Pinpoint the cell where the given text exists, returning its (x, y) midpoint coordinate. 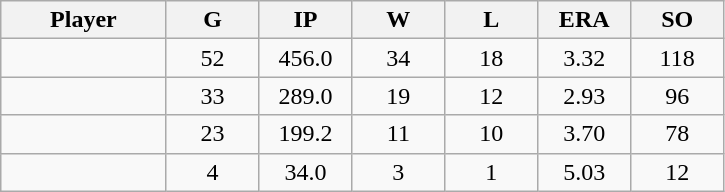
289.0 (306, 96)
18 (492, 58)
33 (212, 96)
4 (212, 172)
118 (678, 58)
ERA (584, 20)
456.0 (306, 58)
11 (398, 134)
3 (398, 172)
Player (84, 20)
1 (492, 172)
19 (398, 96)
IP (306, 20)
5.03 (584, 172)
L (492, 20)
78 (678, 134)
W (398, 20)
3.70 (584, 134)
SO (678, 20)
G (212, 20)
2.93 (584, 96)
3.32 (584, 58)
34 (398, 58)
10 (492, 134)
96 (678, 96)
199.2 (306, 134)
23 (212, 134)
34.0 (306, 172)
52 (212, 58)
